Search for the cell housing the specified text and yield its [x, y] center coordinate. 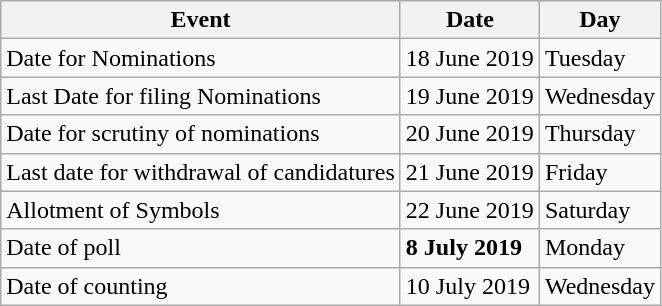
Tuesday [600, 58]
Day [600, 20]
21 June 2019 [470, 172]
22 June 2019 [470, 210]
Thursday [600, 134]
Allotment of Symbols [201, 210]
Monday [600, 248]
Friday [600, 172]
18 June 2019 [470, 58]
Event [201, 20]
Last date for withdrawal of candidatures [201, 172]
Date of poll [201, 248]
Date [470, 20]
20 June 2019 [470, 134]
10 July 2019 [470, 286]
Date for Nominations [201, 58]
Date for scrutiny of nominations [201, 134]
Last Date for filing Nominations [201, 96]
Saturday [600, 210]
Date of counting [201, 286]
8 July 2019 [470, 248]
19 June 2019 [470, 96]
